Return (X, Y) of the center of cell containing provided text 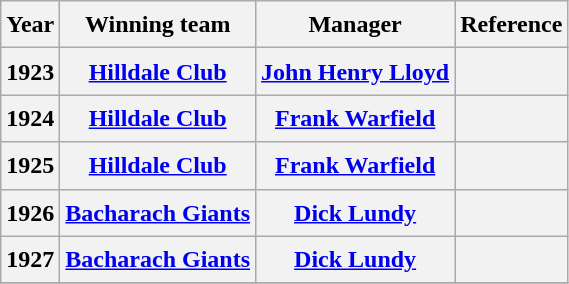
1924 (30, 118)
Year (30, 24)
1926 (30, 212)
1923 (30, 72)
1925 (30, 166)
1927 (30, 260)
Reference (512, 24)
John Henry Lloyd (356, 72)
Winning team (158, 24)
Manager (356, 24)
